Identify which cell holds the provided text, then report its [X, Y] central coordinate. 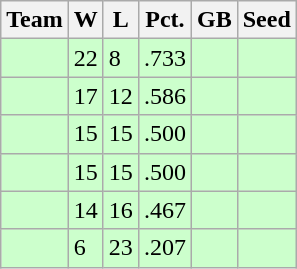
L [120, 20]
W [86, 20]
Seed [266, 20]
.733 [164, 58]
.467 [164, 210]
22 [86, 58]
17 [86, 96]
12 [120, 96]
23 [120, 248]
.586 [164, 96]
Pct. [164, 20]
GB [214, 20]
14 [86, 210]
Team [35, 20]
.207 [164, 248]
6 [86, 248]
8 [120, 58]
16 [120, 210]
